Output the [X, Y] coordinate of the center of the cell containing the given text.  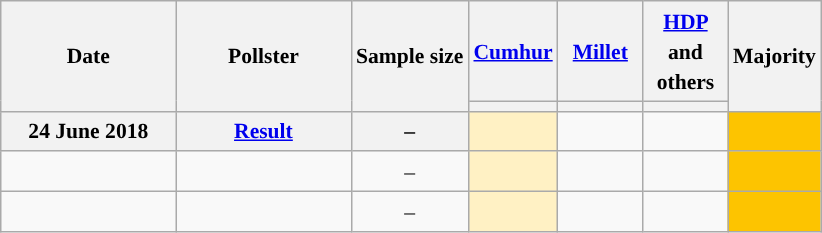
Sample size [410, 56]
Result [264, 131]
Majority [774, 56]
HDP and others [686, 51]
Cumhur [512, 51]
Millet [600, 51]
24 June 2018 [88, 131]
Pollster [264, 56]
Date [88, 56]
